Search for the cell housing the specified text and yield its [X, Y] center coordinate. 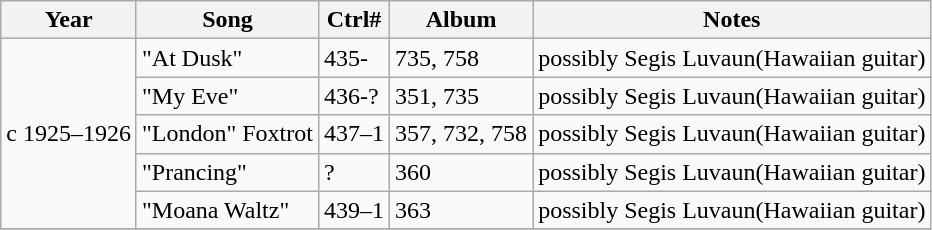
735, 758 [462, 58]
351, 735 [462, 96]
c 1925–1926 [69, 134]
Year [69, 20]
"My Eve" [227, 96]
436-? [354, 96]
Song [227, 20]
Notes [732, 20]
? [354, 172]
"Prancing" [227, 172]
Ctrl# [354, 20]
360 [462, 172]
"London" Foxtrot [227, 134]
435- [354, 58]
437–1 [354, 134]
357, 732, 758 [462, 134]
363 [462, 210]
Album [462, 20]
439–1 [354, 210]
"At Dusk" [227, 58]
"Moana Waltz" [227, 210]
